From the cell containing the given text, extract its center point as [X, Y] coordinate. 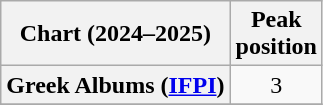
Peakposition [276, 34]
Chart (2024–2025) [116, 34]
Greek Albums (IFPI) [116, 85]
3 [276, 85]
